Capture the cell that displays the provided text and extract its [X, Y] central coordinate. 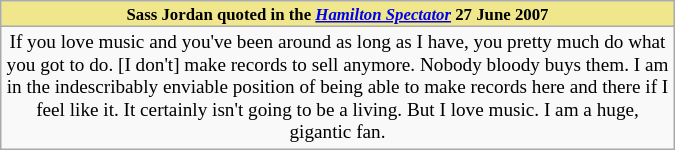
Sass Jordan quoted in the Hamilton Spectator 27 June 2007 [338, 14]
